Return [X, Y] of the center of cell containing provided text 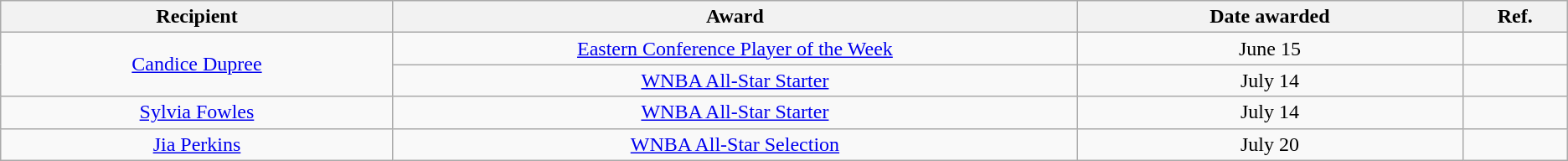
Award [735, 17]
Recipient [197, 17]
July 20 [1270, 144]
Eastern Conference Player of the Week [735, 49]
Jia Perkins [197, 144]
June 15 [1270, 49]
Ref. [1514, 17]
Date awarded [1270, 17]
Candice Dupree [197, 65]
WNBA All-Star Selection [735, 144]
Sylvia Fowles [197, 112]
